Pinpoint the cell where the given text exists, returning its [x, y] midpoint coordinate. 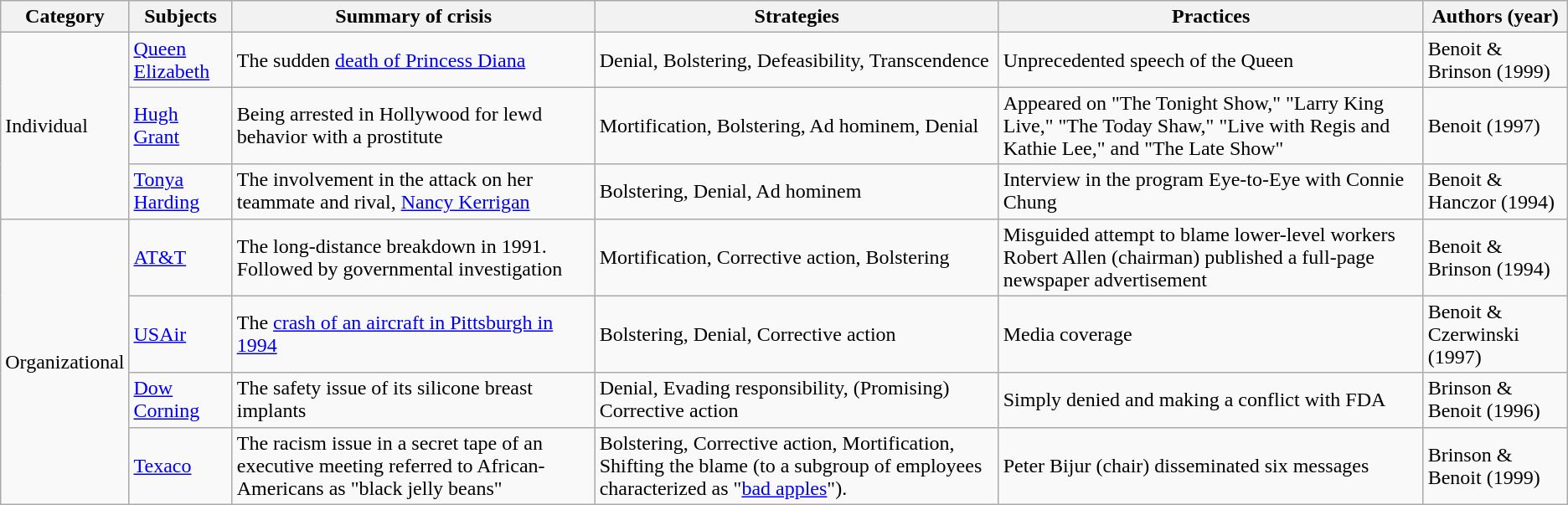
Authors (year) [1495, 17]
Benoit & Czerwinski (1997) [1495, 334]
Mortification, Bolstering, Ad hominem, Denial [797, 126]
Practices [1211, 17]
The sudden death of Princess Diana [414, 60]
Benoit & Brinson (1994) [1495, 257]
Benoit (1997) [1495, 126]
Hugh Grant [181, 126]
Misguided attempt to blame lower-level workersRobert Allen (chairman) published a full-page newspaper advertisement [1211, 257]
Appeared on "The Tonight Show," "Larry King Live," "The Today Shaw," "Live with Regis and Kathie Lee," and "The Late Show" [1211, 126]
Peter Bijur (chair) disseminated six messages [1211, 466]
The safety issue of its silicone breast implants [414, 400]
The crash of an aircraft in Pittsburgh in 1994 [414, 334]
Being arrested in Hollywood for lewd behavior with a prostitute [414, 126]
Brinson & Benoit (1996) [1495, 400]
Benoit & Hanczor (1994) [1495, 191]
Interview in the program Eye-to-Eye with Connie Chung [1211, 191]
Simply denied and making a conflict with FDA [1211, 400]
USAir [181, 334]
Texaco [181, 466]
Denial, Bolstering, Defeasibility, Transcendence [797, 60]
Denial, Evading responsibility, (Promising) Corrective action [797, 400]
Bolstering, Corrective action, Mortification, Shifting the blame (to a subgroup of employees characterized as "bad apples"). [797, 466]
Queen Elizabeth [181, 60]
The long-distance breakdown in 1991. Followed by governmental investigation [414, 257]
Benoit & Brinson (1999) [1495, 60]
Organizational [65, 362]
Brinson & Benoit (1999) [1495, 466]
Summary of crisis [414, 17]
The involvement in the attack on her teammate and rival, Nancy Kerrigan [414, 191]
The racism issue in a secret tape of an executive meeting referred to African-Americans as "black jelly beans" [414, 466]
Category [65, 17]
Subjects [181, 17]
Dow Corning [181, 400]
Bolstering, Denial, Ad hominem [797, 191]
Unprecedented speech of the Queen [1211, 60]
Media coverage [1211, 334]
Individual [65, 126]
Mortification, Corrective action, Bolstering [797, 257]
Tonya Harding [181, 191]
AT&T [181, 257]
Strategies [797, 17]
Bolstering, Denial, Corrective action [797, 334]
